Provide the [x, y] coordinate of the cell's center where the given text is located.  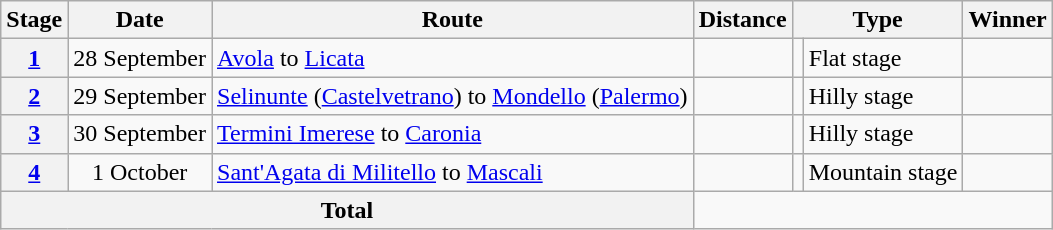
Stage [34, 20]
Sant'Agata di Militello to Mascali [453, 172]
Distance [742, 20]
28 September [140, 58]
2 [34, 96]
Date [140, 20]
4 [34, 172]
1 [34, 58]
Selinunte (Castelvetrano) to Mondello (Palermo) [453, 96]
Type [878, 20]
29 September [140, 96]
30 September [140, 134]
Total [347, 210]
3 [34, 134]
1 October [140, 172]
Termini Imerese to Caronia [453, 134]
Avola to Licata [453, 58]
Flat stage [883, 58]
Route [453, 20]
Mountain stage [883, 172]
Winner [1008, 20]
